Identify which cell holds the provided text, then report its [x, y] central coordinate. 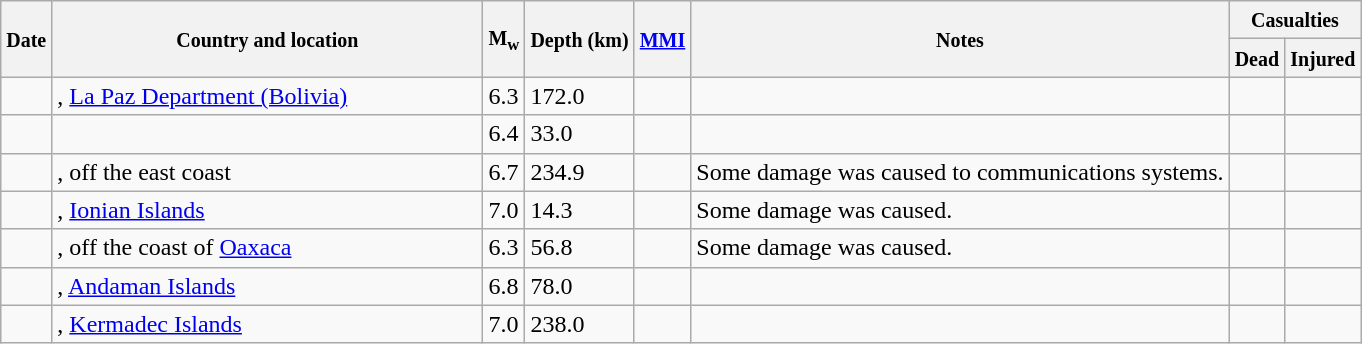
Mw [504, 39]
234.9 [580, 172]
Injured [1323, 58]
MMI [662, 39]
14.3 [580, 210]
56.8 [580, 248]
6.8 [504, 286]
Some damage was caused to communications systems. [960, 172]
, La Paz Department (Bolivia) [268, 96]
78.0 [580, 286]
Date [26, 39]
Notes [960, 39]
, off the east coast [268, 172]
6.4 [504, 134]
172.0 [580, 96]
Casualties [1295, 20]
, Andaman Islands [268, 286]
, Ionian Islands [268, 210]
, Kermadec Islands [268, 324]
238.0 [580, 324]
Dead [1257, 58]
Country and location [268, 39]
, off the coast of Oaxaca [268, 248]
Depth (km) [580, 39]
33.0 [580, 134]
6.7 [504, 172]
